Extract the [x, y] coordinate from the center of the cell holding the provided text.  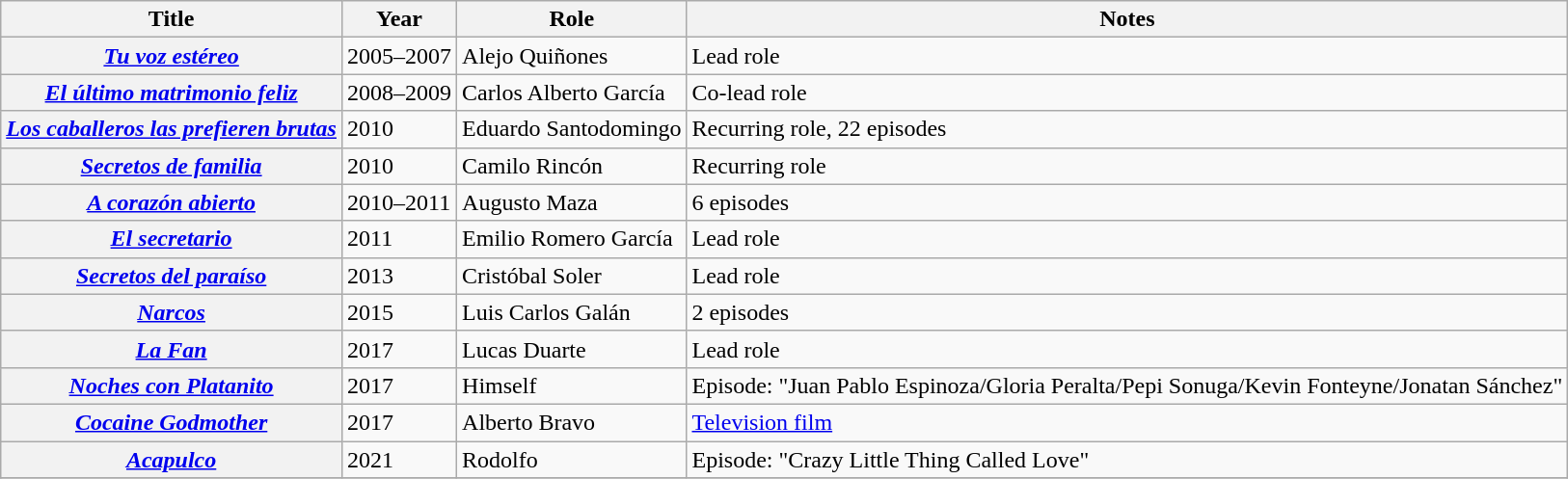
El último matrimonio feliz [172, 93]
2008–2009 [399, 93]
La Fan [172, 349]
2021 [399, 460]
Episode: "Juan Pablo Espinoza/Gloria Peralta/Pepi Sonuga/Kevin Fonteyne/Jonatan Sánchez" [1127, 386]
Tu voz estéreo [172, 56]
Role [572, 19]
Year [399, 19]
Alejo Quiñones [572, 56]
Himself [572, 386]
2010–2011 [399, 202]
Lucas Duarte [572, 349]
Emilio Romero García [572, 239]
Notes [1127, 19]
2011 [399, 239]
Carlos Alberto García [572, 93]
Television film [1127, 422]
Title [172, 19]
Noches con Platanito [172, 386]
Luis Carlos Galán [572, 312]
Cristóbal Soler [572, 276]
Camilo Rincón [572, 166]
Eduardo Santodomingo [572, 129]
Alberto Bravo [572, 422]
A corazón abierto [172, 202]
Augusto Maza [572, 202]
2013 [399, 276]
Co-lead role [1127, 93]
Rodolfo [572, 460]
Secretos de familia [172, 166]
6 episodes [1127, 202]
2015 [399, 312]
Secretos del paraíso [172, 276]
Recurring role, 22 episodes [1127, 129]
El secretario [172, 239]
2005–2007 [399, 56]
Recurring role [1127, 166]
Los caballeros las prefieren brutas [172, 129]
Cocaine Godmother [172, 422]
2 episodes [1127, 312]
Acapulco [172, 460]
Episode: "Crazy Little Thing Called Love" [1127, 460]
Narcos [172, 312]
